Output the (x, y) coordinate of the center of the cell containing the given text.  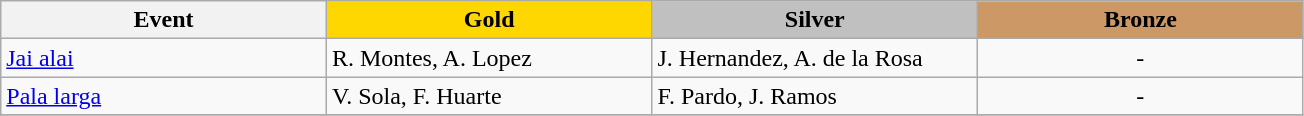
Bronze (1141, 20)
Event (164, 20)
Gold (489, 20)
R. Montes, A. Lopez (489, 58)
Jai alai (164, 58)
Silver (815, 20)
F. Pardo, J. Ramos (815, 96)
Pala larga (164, 96)
V. Sola, F. Huarte (489, 96)
J. Hernandez, A. de la Rosa (815, 58)
